Extract the [x, y] coordinate from the center of the cell holding the provided text.  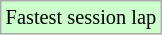
Fastest session lap [81, 17]
